Return the [x, y] coordinate for the center point of the cell that contains the specified text.  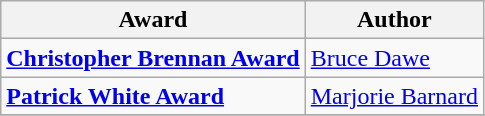
Bruce Dawe [394, 58]
Christopher Brennan Award [153, 58]
Award [153, 20]
Marjorie Barnard [394, 96]
Author [394, 20]
Patrick White Award [153, 96]
